From the cell containing the given text, extract its center point as [x, y] coordinate. 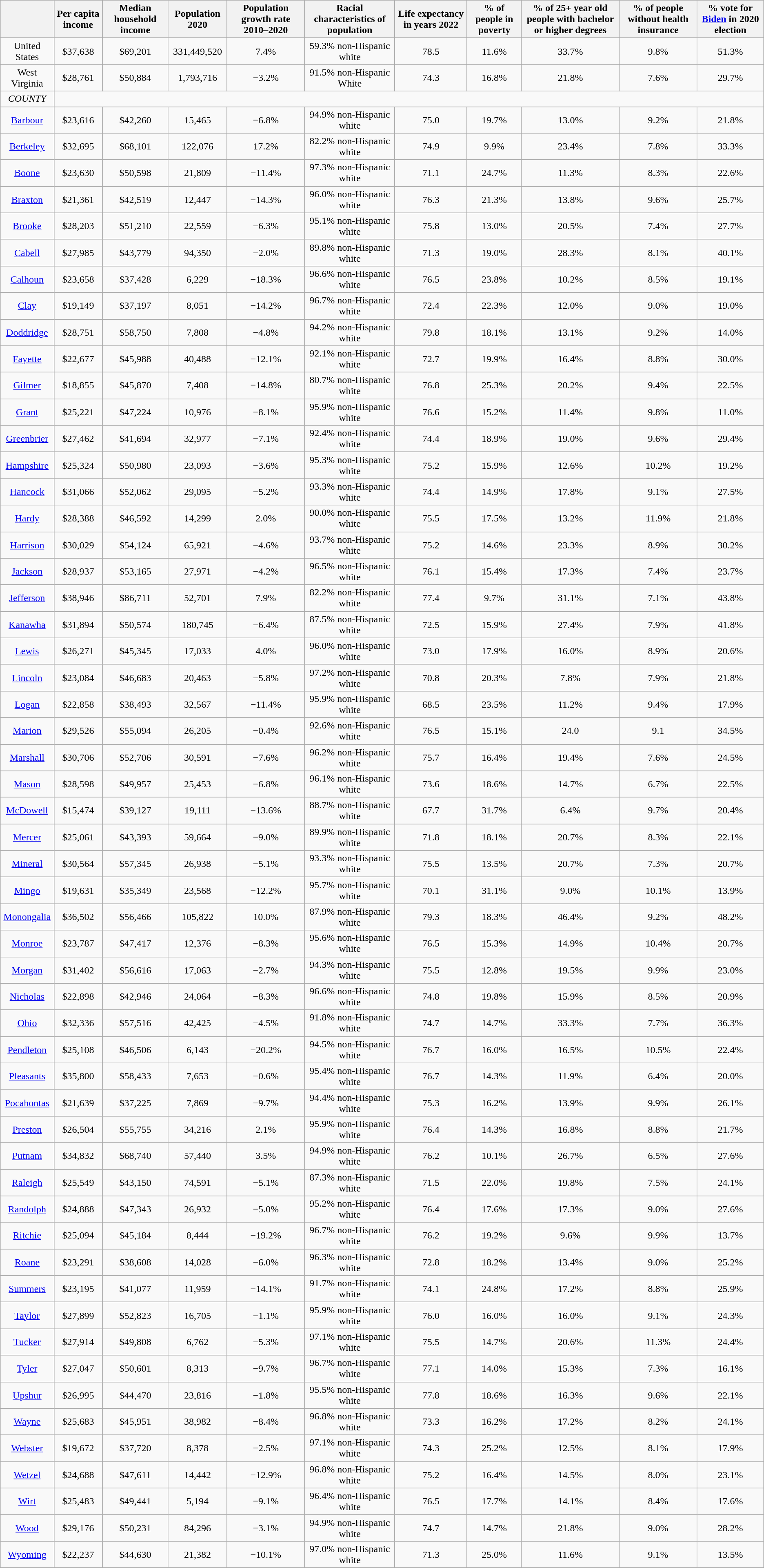
57,440 [198, 1156]
−20.2% [266, 1049]
7,808 [198, 332]
Harrison [27, 545]
$58,433 [135, 1076]
−4.2% [266, 572]
21,809 [198, 173]
Median household income [135, 19]
$69,201 [135, 51]
15.4% [494, 572]
23.3% [571, 545]
7.1% [658, 598]
180,745 [198, 625]
26.1% [731, 1102]
$41,694 [135, 439]
23,568 [198, 890]
15,465 [198, 120]
75.0 [431, 120]
$21,361 [78, 199]
Gilmer [27, 385]
−6.4% [266, 625]
22.3% [494, 305]
$30,706 [78, 757]
−7.1% [266, 439]
$50,980 [135, 465]
19.9% [494, 359]
73.3 [431, 1422]
25.7% [731, 199]
11.2% [571, 704]
40,488 [198, 359]
$19,631 [78, 890]
29.7% [731, 78]
95.2% non-Hispanic white [350, 1209]
$45,951 [135, 1422]
% of 25+ year old people with bachelor or higher degrees [571, 19]
Raleigh [27, 1183]
30,591 [198, 757]
−10.1% [266, 1554]
95.5% non-Hispanic white [350, 1395]
Racial characteristics of population [350, 19]
Wood [27, 1528]
Braxton [27, 199]
23,093 [198, 465]
29.4% [731, 439]
$24,888 [78, 1209]
24.7% [494, 173]
13.7% [731, 1236]
$45,345 [135, 651]
26,938 [198, 864]
19.5% [571, 970]
$47,417 [135, 943]
Mingo [27, 890]
1,793,716 [198, 78]
$31,066 [78, 492]
$35,349 [135, 890]
Mercer [27, 837]
$51,210 [135, 226]
9.1 [658, 731]
Population growth rate 2010–2020 [266, 19]
Tucker [27, 1342]
25.3% [494, 385]
$47,224 [135, 412]
6,229 [198, 279]
Hardy [27, 519]
$86,711 [135, 598]
73.0 [431, 651]
27.7% [731, 226]
72.7 [431, 359]
$50,601 [135, 1369]
$50,231 [135, 1528]
21,382 [198, 1554]
94.2% non-Hispanic white [350, 332]
32,567 [198, 704]
12.6% [571, 465]
Hancock [27, 492]
3.5% [266, 1156]
Calhoun [27, 279]
94.5% non-Hispanic white [350, 1049]
8.2% [658, 1422]
−14.2% [266, 305]
% of people in poverty [494, 19]
70.1 [431, 890]
Life expectancy in years 2022 [431, 19]
$55,094 [135, 731]
7.7% [658, 1023]
31.7% [494, 811]
36.3% [731, 1023]
25,453 [198, 784]
33.7% [571, 51]
87.3% non-Hispanic white [350, 1183]
−5.8% [266, 678]
$19,672 [78, 1448]
20.9% [731, 996]
$30,564 [78, 864]
$36,502 [78, 917]
−8.4% [266, 1422]
Roane [27, 1263]
$39,127 [135, 811]
12.5% [571, 1448]
−4.5% [266, 1023]
McDowell [27, 811]
$22,898 [78, 996]
97.3% non-Hispanic white [350, 173]
22.6% [731, 173]
−7.6% [266, 757]
23.4% [571, 146]
$43,150 [135, 1183]
6,143 [198, 1049]
$27,462 [78, 439]
$37,428 [135, 279]
92.4% non-Hispanic white [350, 439]
$46,506 [135, 1049]
32,977 [198, 439]
Upshur [27, 1395]
42,425 [198, 1023]
% vote for Biden in 2020 election [731, 19]
97.2% non-Hispanic white [350, 678]
24.3% [731, 1316]
8.0% [658, 1475]
−0.6% [266, 1076]
76.3 [431, 199]
$27,047 [78, 1369]
26.7% [571, 1156]
80.7% non-Hispanic white [350, 385]
$25,324 [78, 465]
Morgan [27, 970]
93.7% non-Hispanic white [350, 545]
$28,937 [78, 572]
−18.3% [266, 279]
77.4 [431, 598]
77.1 [431, 1369]
$49,957 [135, 784]
7,653 [198, 1076]
Randolph [27, 1209]
$32,695 [78, 146]
87.9% non-Hispanic white [350, 917]
$47,611 [135, 1475]
94.3% non-Hispanic white [350, 970]
$28,598 [78, 784]
Pleasants [27, 1076]
59,664 [198, 837]
10,976 [198, 412]
−19.2% [266, 1236]
34.5% [731, 731]
$45,988 [135, 359]
$68,740 [135, 1156]
19.1% [731, 279]
76.0 [431, 1316]
22.0% [494, 1183]
$47,343 [135, 1209]
$32,336 [78, 1023]
$21,639 [78, 1102]
$35,800 [78, 1076]
Summers [27, 1289]
$37,638 [78, 51]
−3.6% [266, 465]
$52,706 [135, 757]
72.5 [431, 625]
$23,658 [78, 279]
92.1% non-Hispanic white [350, 359]
$18,855 [78, 385]
95.6% non-Hispanic white [350, 943]
Barbour [27, 120]
20,463 [198, 678]
$30,029 [78, 545]
91.5% non-Hispanic White [350, 78]
26,932 [198, 1209]
Ritchie [27, 1236]
15.1% [494, 731]
18.3% [494, 917]
$52,062 [135, 492]
$50,574 [135, 625]
16.1% [731, 1369]
$44,470 [135, 1395]
23,816 [198, 1395]
23.0% [731, 970]
$46,683 [135, 678]
$26,504 [78, 1129]
96.4% non-Hispanic white [350, 1501]
8,051 [198, 305]
−13.6% [266, 811]
88.7% non-Hispanic white [350, 811]
22.4% [731, 1049]
10.0% [266, 917]
71.5 [431, 1183]
70.8 [431, 678]
74.8 [431, 996]
$24,688 [78, 1475]
20.2% [571, 385]
Lincoln [27, 678]
30.2% [731, 545]
8,313 [198, 1369]
14.5% [571, 1475]
−3.2% [266, 78]
12,447 [198, 199]
$41,077 [135, 1289]
Preston [27, 1129]
$23,195 [78, 1289]
23.1% [731, 1475]
−4.6% [266, 545]
−4.8% [266, 332]
$22,858 [78, 704]
8,444 [198, 1236]
18.9% [494, 439]
−12.2% [266, 890]
91.8% non-Hispanic white [350, 1023]
$58,750 [135, 332]
−14.3% [266, 199]
95.3% non-Hispanic white [350, 465]
$38,946 [78, 598]
17.8% [571, 492]
−12.1% [266, 359]
−1.8% [266, 1395]
Boone [27, 173]
94,350 [198, 252]
Pendleton [27, 1049]
$26,995 [78, 1395]
72.8 [431, 1263]
25.0% [494, 1554]
$42,946 [135, 996]
$29,526 [78, 731]
United States [27, 51]
10.5% [658, 1049]
Population 2020 [198, 19]
$34,832 [78, 1156]
18.2% [494, 1263]
13.1% [571, 332]
20.5% [571, 226]
2.1% [266, 1129]
19.4% [571, 757]
96.2% non-Hispanic white [350, 757]
14,442 [198, 1475]
96.1% non-Hispanic white [350, 784]
Jackson [27, 572]
72.4 [431, 305]
13.8% [571, 199]
96.3% non-Hispanic white [350, 1263]
38,982 [198, 1422]
24.8% [494, 1289]
−2.0% [266, 252]
8,378 [198, 1448]
$27,985 [78, 252]
4.0% [266, 651]
Cabell [27, 252]
$50,884 [135, 78]
14,028 [198, 1263]
75.8 [431, 226]
$25,094 [78, 1236]
Taylor [27, 1316]
22,559 [198, 226]
$38,493 [135, 704]
$15,474 [78, 811]
89.9% non-Hispanic white [350, 837]
76.1 [431, 572]
−14.1% [266, 1289]
7,408 [198, 385]
Lewis [27, 651]
90.0% non-Hispanic white [350, 519]
$56,466 [135, 917]
$43,779 [135, 252]
7.5% [658, 1183]
12.8% [494, 970]
28.3% [571, 252]
$45,870 [135, 385]
−5.0% [266, 1209]
11,959 [198, 1289]
$49,441 [135, 1501]
13.4% [571, 1263]
Mineral [27, 864]
$22,677 [78, 359]
21.3% [494, 199]
$44,630 [135, 1554]
% of people without health insurance [658, 19]
6.7% [658, 784]
$27,914 [78, 1342]
−9.0% [266, 837]
$57,516 [135, 1023]
−14.8% [266, 385]
$25,483 [78, 1501]
13.2% [571, 519]
Logan [27, 704]
$19,149 [78, 305]
14.6% [494, 545]
Pocahontas [27, 1102]
$25,549 [78, 1183]
122,076 [198, 146]
73.6 [431, 784]
$57,345 [135, 864]
71.8 [431, 837]
$49,808 [135, 1342]
$38,608 [135, 1263]
$54,124 [135, 545]
Grant [27, 412]
$28,388 [78, 519]
76.8 [431, 385]
Wirt [27, 1501]
16.3% [571, 1395]
$25,683 [78, 1422]
−5.3% [266, 1342]
−9.1% [266, 1501]
79.3 [431, 917]
7,869 [198, 1102]
30.0% [731, 359]
−3.1% [266, 1528]
16.5% [571, 1049]
$68,101 [135, 146]
74.1 [431, 1289]
11.0% [731, 412]
95.4% non-Hispanic white [350, 1076]
Greenbrier [27, 439]
79.8 [431, 332]
105,822 [198, 917]
24.4% [731, 1342]
29,095 [198, 492]
−8.1% [266, 412]
$42,260 [135, 120]
14,299 [198, 519]
−2.7% [266, 970]
91.7% non-Hispanic white [350, 1289]
Nicholas [27, 996]
10.4% [658, 943]
$25,221 [78, 412]
Jefferson [27, 598]
Per capita income [78, 19]
87.5% non-Hispanic white [350, 625]
17,033 [198, 651]
23.8% [494, 279]
$25,061 [78, 837]
$37,197 [135, 305]
27.5% [731, 492]
−5.2% [266, 492]
$23,291 [78, 1263]
−0.4% [266, 731]
23.5% [494, 704]
28.2% [731, 1528]
74,591 [198, 1183]
40.1% [731, 252]
Hampshire [27, 465]
59.3% non-Hispanic white [350, 51]
$56,616 [135, 970]
Marion [27, 731]
Wyoming [27, 1554]
77.8 [431, 1395]
84,296 [198, 1528]
−6.3% [266, 226]
Webster [27, 1448]
West Virginia [27, 78]
Mason [27, 784]
$31,402 [78, 970]
67.7 [431, 811]
$50,598 [135, 173]
COUNTY [27, 99]
20.0% [731, 1076]
Putnam [27, 1156]
Clay [27, 305]
$28,203 [78, 226]
12,376 [198, 943]
$28,751 [78, 332]
20.3% [494, 678]
$43,393 [135, 837]
$55,755 [135, 1129]
Monongalia [27, 917]
Berkeley [27, 146]
12.0% [571, 305]
Ohio [27, 1023]
71.1 [431, 173]
$37,720 [135, 1448]
94.4% non-Hispanic white [350, 1102]
24.5% [731, 757]
$46,592 [135, 519]
16,705 [198, 1316]
15.2% [494, 412]
$45,184 [135, 1236]
25.9% [731, 1289]
$23,630 [78, 173]
26,205 [198, 731]
$42,519 [135, 199]
$23,616 [78, 120]
$53,165 [135, 572]
19,111 [198, 811]
$23,787 [78, 943]
52,701 [198, 598]
$23,084 [78, 678]
$27,899 [78, 1316]
Monroe [27, 943]
48.2% [731, 917]
89.8% non-Hispanic white [350, 252]
331,449,520 [198, 51]
$52,823 [135, 1316]
$31,894 [78, 625]
19.7% [494, 120]
6.5% [658, 1156]
Marshall [27, 757]
$26,271 [78, 651]
8.4% [658, 1501]
75.3 [431, 1102]
−12.9% [266, 1475]
97.0% non-Hispanic white [350, 1554]
Kanawha [27, 625]
95.7% non-Hispanic white [350, 890]
21.7% [731, 1129]
23.7% [731, 572]
−6.0% [266, 1263]
24,064 [198, 996]
78.5 [431, 51]
5,194 [198, 1501]
Brooke [27, 226]
$25,108 [78, 1049]
68.5 [431, 704]
34,216 [198, 1129]
17.5% [494, 519]
−2.5% [266, 1448]
27,971 [198, 572]
24.0 [571, 731]
95.1% non-Hispanic white [350, 226]
Tyler [27, 1369]
20.4% [731, 811]
27.4% [571, 625]
2.0% [266, 519]
Wetzel [27, 1475]
$22,237 [78, 1554]
$37,225 [135, 1102]
Wayne [27, 1422]
Fayette [27, 359]
−1.1% [266, 1316]
41.8% [731, 625]
$28,761 [78, 78]
Doddridge [27, 332]
51.3% [731, 51]
6,762 [198, 1342]
46.4% [571, 917]
17,063 [198, 970]
96.5% non-Hispanic white [350, 572]
92.6% non-Hispanic white [350, 731]
74.9 [431, 146]
43.8% [731, 598]
76.6 [431, 412]
11.4% [571, 412]
65,921 [198, 545]
$29,176 [78, 1528]
14.1% [571, 1501]
17.7% [494, 1501]
75.7 [431, 757]
